For the text-containing cell, return its midpoint in (x, y) coordinate format. 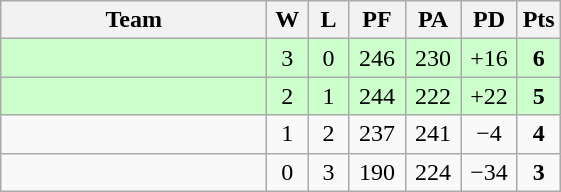
5 (538, 96)
246 (377, 58)
PD (489, 20)
+16 (489, 58)
PA (433, 20)
−4 (489, 134)
Team (134, 20)
222 (433, 96)
PF (377, 20)
237 (377, 134)
W (288, 20)
+22 (489, 96)
L (328, 20)
244 (377, 96)
6 (538, 58)
230 (433, 58)
190 (377, 172)
−34 (489, 172)
224 (433, 172)
4 (538, 134)
Pts (538, 20)
241 (433, 134)
